Search for the cell housing the specified text and yield its [X, Y] center coordinate. 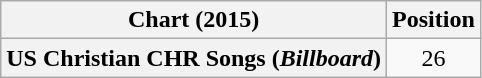
US Christian CHR Songs (Billboard) [194, 58]
Chart (2015) [194, 20]
26 [434, 58]
Position [434, 20]
